Pinpoint the cell where the given text exists, returning its [x, y] midpoint coordinate. 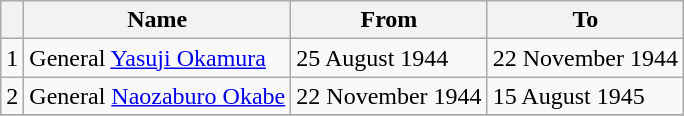
To [585, 20]
From [389, 20]
Name [158, 20]
15 August 1945 [585, 96]
2 [12, 96]
25 August 1944 [389, 58]
General Yasuji Okamura [158, 58]
General Naozaburo Okabe [158, 96]
1 [12, 58]
